Extract the [X, Y] coordinate from the center of the cell holding the provided text.  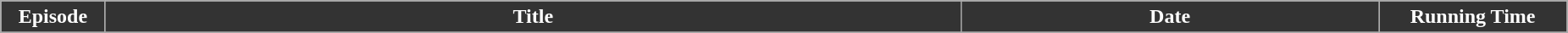
Episode [53, 17]
Date [1171, 17]
Running Time [1473, 17]
Title [534, 17]
